Extract the [x, y] coordinate from the center of the cell holding the provided text.  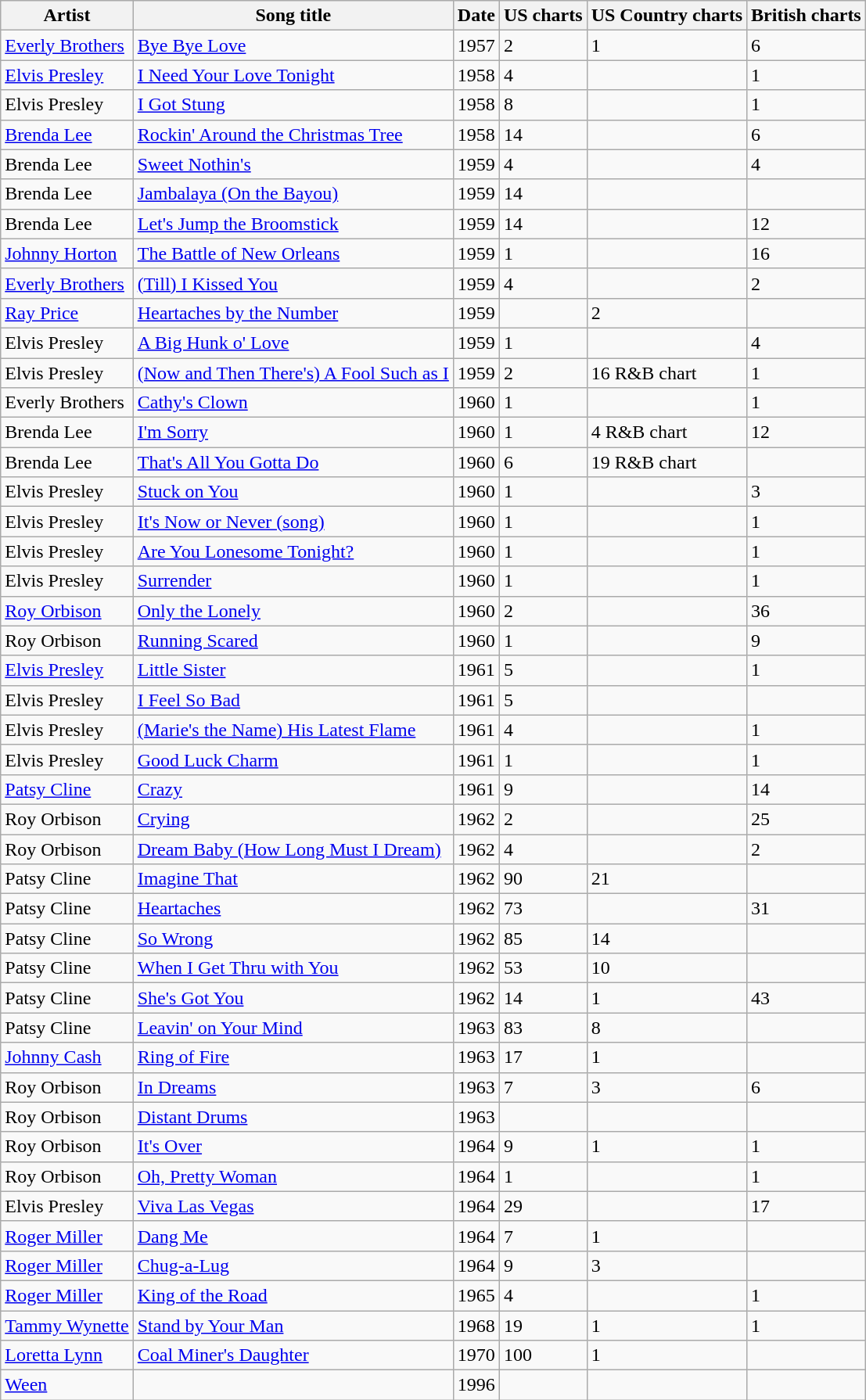
19 R&B chart [667, 462]
1968 [476, 1326]
I'm Sorry [293, 433]
Chug-a-Lug [293, 1265]
Surrender [293, 581]
Dream Baby (How Long Must I Dream) [293, 849]
25 [807, 819]
85 [543, 939]
I Feel So Bad [293, 700]
It's Now or Never (song) [293, 522]
Stuck on You [293, 492]
Ween [67, 1385]
In Dreams [293, 1087]
16 R&B chart [667, 373]
I Need Your Love Tonight [293, 75]
29 [543, 1206]
10 [667, 968]
Sweet Nothin's [293, 164]
36 [807, 611]
1957 [476, 45]
Little Sister [293, 670]
43 [807, 998]
Are You Lonesome Tonight? [293, 551]
Johnny Horton [67, 253]
Song title [293, 16]
90 [543, 879]
Dang Me [293, 1236]
Let's Jump the Broomstick [293, 224]
Distant Drums [293, 1117]
(Now and Then There's) A Fool Such as I [293, 373]
Ray Price [67, 313]
Crazy [293, 789]
I Got Stung [293, 105]
Artist [67, 16]
1970 [476, 1355]
The Battle of New Orleans [293, 253]
Leavin' on Your Mind [293, 1028]
Oh, Pretty Woman [293, 1176]
Crying [293, 819]
Good Luck Charm [293, 759]
It's Over [293, 1147]
Coal Miner's Daughter [293, 1355]
16 [807, 253]
Tammy Wynette [67, 1326]
Stand by Your Man [293, 1326]
100 [543, 1355]
A Big Hunk o' Love [293, 343]
Rockin' Around the Christmas Tree [293, 135]
Ring of Fire [293, 1057]
Viva Las Vegas [293, 1206]
Loretta Lynn [67, 1355]
Jambalaya (On the Bayou) [293, 194]
53 [543, 968]
US Country charts [667, 16]
21 [667, 879]
(Marie's the Name) His Latest Flame [293, 730]
Heartaches [293, 909]
King of the Road [293, 1295]
1996 [476, 1385]
Bye Bye Love [293, 45]
When I Get Thru with You [293, 968]
Only the Lonely [293, 611]
British charts [807, 16]
83 [543, 1028]
That's All You Gotta Do [293, 462]
Date [476, 16]
Cathy's Clown [293, 403]
4 R&B chart [667, 433]
(Till) I Kissed You [293, 283]
Johnny Cash [67, 1057]
US charts [543, 16]
Imagine That [293, 879]
31 [807, 909]
19 [543, 1326]
So Wrong [293, 939]
73 [543, 909]
Running Scared [293, 641]
Heartaches by the Number [293, 313]
She's Got You [293, 998]
1965 [476, 1295]
